Identify which cell holds the provided text, then report its [x, y] central coordinate. 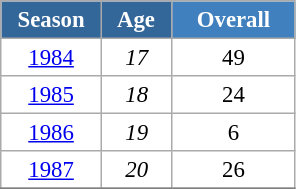
26 [234, 170]
1986 [52, 133]
19 [136, 133]
20 [136, 170]
49 [234, 58]
Overall [234, 20]
1987 [52, 170]
18 [136, 95]
Season [52, 20]
24 [234, 95]
1985 [52, 95]
17 [136, 58]
1984 [52, 58]
Age [136, 20]
6 [234, 133]
